Find where the given text appears and provide that cell's center as [x, y] coordinate. 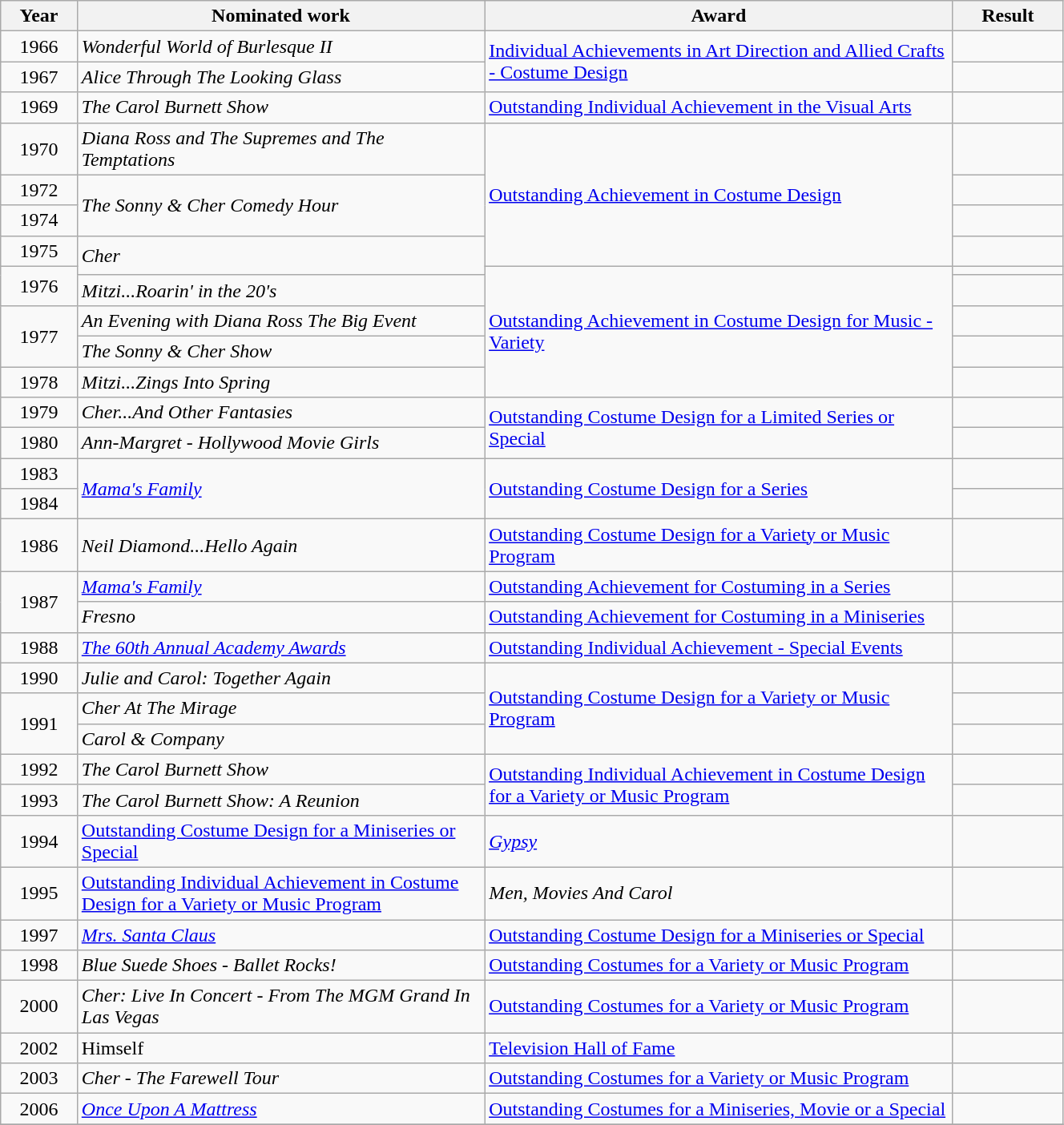
1983 [39, 474]
1992 [39, 769]
Year [39, 16]
Individual Achievements in Art Direction and Allied Crafts - Costume Design [719, 62]
Outstanding Costumes for a Miniseries, Movie or a Special [719, 1109]
Cher At The Mirage [280, 708]
Outstanding Achievement for Costuming in a Series [719, 587]
The Carol Burnett Show: A Reunion [280, 800]
1998 [39, 966]
1995 [39, 893]
1967 [39, 77]
Cher: Live In Concert - From The MGM Grand In Las Vegas [280, 1006]
Outstanding Achievement in Costume Design for Music - Variety [719, 332]
1978 [39, 382]
1993 [39, 800]
Outstanding Individual Achievement - Special Events [719, 647]
Once Upon A Mattress [280, 1109]
2002 [39, 1048]
Outstanding Individual Achievement in the Visual Arts [719, 107]
Mitzi...Zings Into Spring [280, 382]
An Evening with Diana Ross The Big Event [280, 321]
Outstanding Achievement in Costume Design [719, 194]
1997 [39, 935]
1987 [39, 602]
Fresno [280, 617]
Men, Movies And Carol [719, 893]
1966 [39, 46]
1984 [39, 504]
Ann-Margret - Hollywood Movie Girls [280, 443]
Gypsy [719, 841]
1988 [39, 647]
Cher - The Farewell Tour [280, 1079]
Cher...And Other Fantasies [280, 413]
2000 [39, 1006]
1974 [39, 220]
1970 [39, 149]
Television Hall of Fame [719, 1048]
Outstanding Achievement for Costuming in a Miniseries [719, 617]
Outstanding Costume Design for a Series [719, 489]
Blue Suede Shoes - Ballet Rocks! [280, 966]
The Sonny & Cher Show [280, 351]
Mrs. Santa Claus [280, 935]
1972 [39, 190]
1977 [39, 336]
Award [719, 16]
Nominated work [280, 16]
1986 [39, 545]
Cher [280, 255]
1994 [39, 841]
Outstanding Costume Design for a Limited Series or Special [719, 428]
1975 [39, 251]
1991 [39, 724]
Alice Through The Looking Glass [280, 77]
The 60th Annual Academy Awards [280, 647]
1979 [39, 413]
1980 [39, 443]
The Sonny & Cher Comedy Hour [280, 205]
Neil Diamond...Hello Again [280, 545]
Mitzi...Roarin' in the 20's [280, 290]
Himself [280, 1048]
Diana Ross and The Supremes and The Temptations [280, 149]
2006 [39, 1109]
2003 [39, 1079]
Carol & Company [280, 739]
1969 [39, 107]
1976 [39, 285]
Wonderful World of Burlesque II [280, 46]
Result [1008, 16]
Julie and Carol: Together Again [280, 678]
1990 [39, 678]
